Return [X, Y] of the center of cell containing provided text 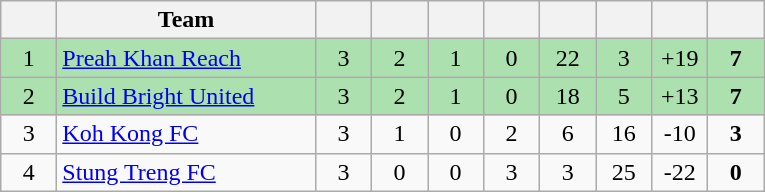
4 [29, 172]
25 [624, 172]
Koh Kong FC [186, 134]
+19 [680, 58]
Team [186, 20]
16 [624, 134]
Preah Khan Reach [186, 58]
Stung Treng FC [186, 172]
18 [568, 96]
-22 [680, 172]
22 [568, 58]
6 [568, 134]
Build Bright United [186, 96]
+13 [680, 96]
5 [624, 96]
-10 [680, 134]
